Identify which cell holds the provided text, then report its [X, Y] central coordinate. 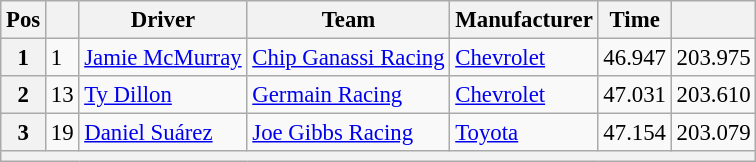
Toyota [524, 133]
Manufacturer [524, 20]
3 [24, 133]
46.947 [634, 58]
Chip Ganassi Racing [348, 58]
Daniel Suárez [163, 133]
2 [24, 95]
19 [62, 133]
203.975 [714, 58]
Pos [24, 20]
203.079 [714, 133]
13 [62, 95]
47.031 [634, 95]
Driver [163, 20]
Ty Dillon [163, 95]
47.154 [634, 133]
Jamie McMurray [163, 58]
Germain Racing [348, 95]
Joe Gibbs Racing [348, 133]
Time [634, 20]
203.610 [714, 95]
Team [348, 20]
